Extract the (x, y) coordinate from the center of the cell holding the provided text.  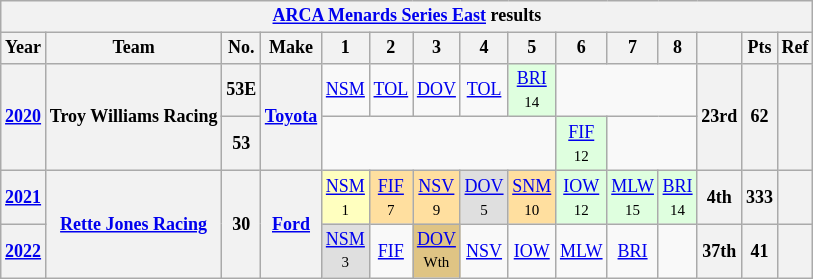
41 (760, 251)
NSV9 (437, 197)
NSM1 (346, 197)
Troy Williams Racing (133, 116)
37th (720, 251)
Year (24, 48)
333 (760, 197)
FIF12 (582, 144)
No. (242, 48)
2020 (24, 116)
DOV5 (484, 197)
Make (290, 48)
2 (390, 48)
DOVWth (437, 251)
4 (484, 48)
5 (532, 48)
4th (720, 197)
7 (632, 48)
ARCA Menards Series East results (407, 16)
Pts (760, 48)
MLW (582, 251)
2022 (24, 251)
Rette Jones Racing (133, 224)
Ford (290, 224)
Team (133, 48)
IOW12 (582, 197)
3 (437, 48)
8 (678, 48)
SNM10 (532, 197)
23rd (720, 116)
Toyota (290, 116)
2021 (24, 197)
DOV (437, 90)
62 (760, 116)
NSM (346, 90)
1 (346, 48)
NSM3 (346, 251)
IOW (532, 251)
53 (242, 144)
MLW15 (632, 197)
53E (242, 90)
30 (242, 224)
NSV (484, 251)
Ref (795, 48)
BRI (632, 251)
FIF7 (390, 197)
6 (582, 48)
FIF (390, 251)
